Provide the (X, Y) coordinate of the cell's center where the given text is located.  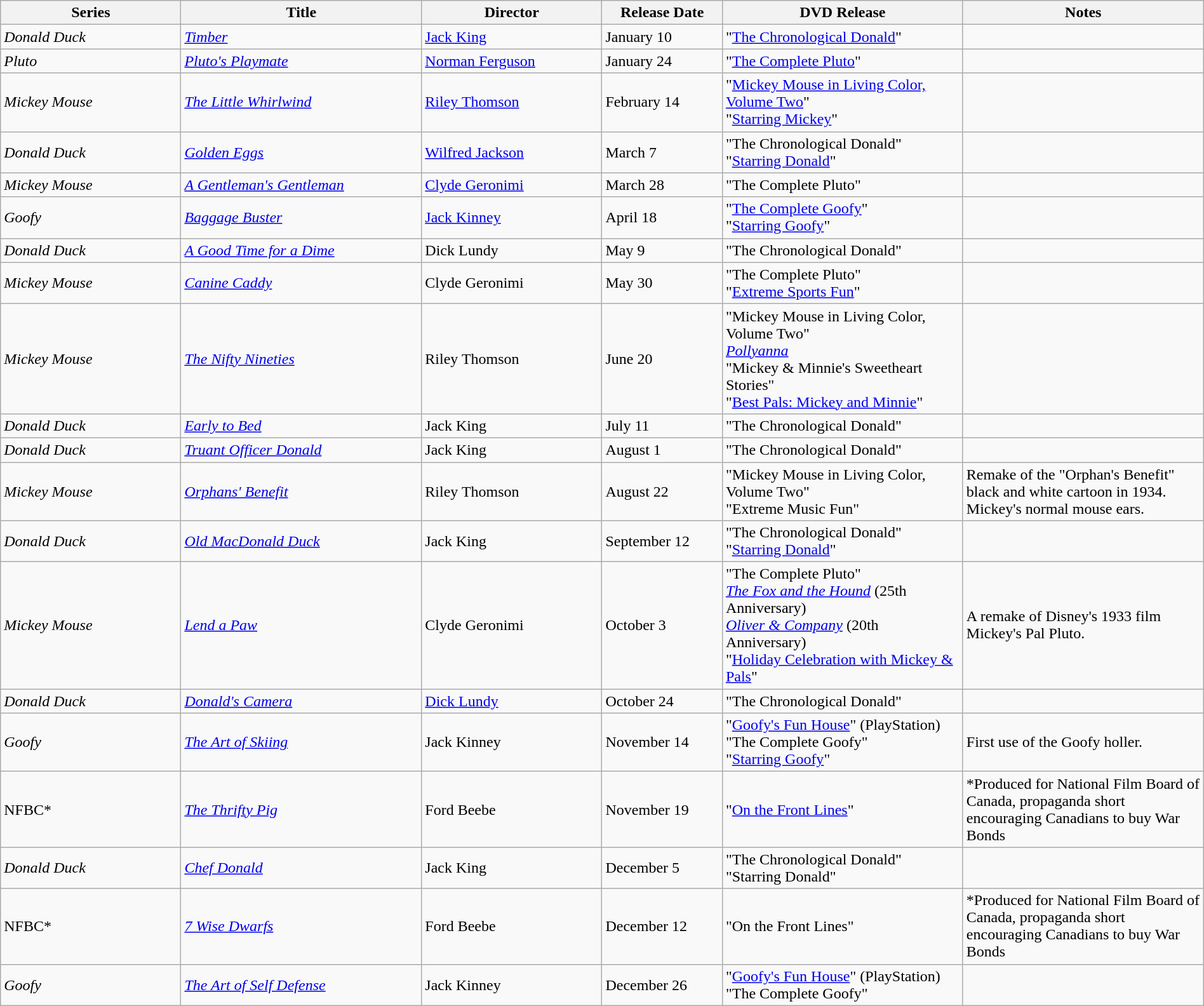
A Gentleman's Gentleman (301, 185)
November 14 (662, 742)
Pluto's Playmate (301, 61)
The Thrifty Pig (301, 809)
Series (91, 13)
May 30 (662, 283)
Notes (1083, 13)
December 5 (662, 868)
7 Wise Dwarfs (301, 926)
December 26 (662, 984)
The Art of Skiing (301, 742)
March 7 (662, 152)
"The Complete Pluto" The Fox and the Hound (25th Anniversary) Oliver & Company (20th Anniversary) "Holiday Celebration with Mickey & Pals" (842, 626)
December 12 (662, 926)
Old MacDonald Duck (301, 541)
Release Date (662, 13)
Remake of the "Orphan's Benefit" black and white cartoon in 1934. Mickey's normal mouse ears. (1083, 492)
April 18 (662, 217)
"The Complete Pluto" "Extreme Sports Fun" (842, 283)
Pluto (91, 61)
Lend a Paw (301, 626)
October 3 (662, 626)
"Goofy's Fun House" (PlayStation) "The Complete Goofy" (842, 984)
March 28 (662, 185)
September 12 (662, 541)
Early to Bed (301, 426)
A Good Time for a Dime (301, 250)
August 22 (662, 492)
July 11 (662, 426)
February 14 (662, 102)
Norman Ferguson (512, 61)
Title (301, 13)
January 24 (662, 61)
Wilfred Jackson (512, 152)
August 1 (662, 450)
"Mickey Mouse in Living Color, Volume Two" Pollyanna "Mickey & Minnie's Sweetheart Stories" "Best Pals: Mickey and Minnie" (842, 358)
"Mickey Mouse in Living Color, Volume Two" "Starring Mickey" (842, 102)
October 24 (662, 701)
Golden Eggs (301, 152)
"Goofy's Fun House" (PlayStation) "The Complete Goofy" "Starring Goofy" (842, 742)
First use of the Goofy holler. (1083, 742)
DVD Release (842, 13)
A remake of Disney's 1933 film Mickey's Pal Pluto. (1083, 626)
The Nifty Nineties (301, 358)
The Art of Self Defense (301, 984)
Truant Officer Donald (301, 450)
January 10 (662, 37)
June 20 (662, 358)
Canine Caddy (301, 283)
Chef Donald (301, 868)
The Little Whirlwind (301, 102)
Timber (301, 37)
November 19 (662, 809)
"Mickey Mouse in Living Color, Volume Two" "Extreme Music Fun" (842, 492)
Orphans' Benefit (301, 492)
"The Complete Goofy" "Starring Goofy" (842, 217)
Donald's Camera (301, 701)
Baggage Buster (301, 217)
Director (512, 13)
May 9 (662, 250)
